Return the [x, y] coordinate for the center point of the cell that contains the specified text.  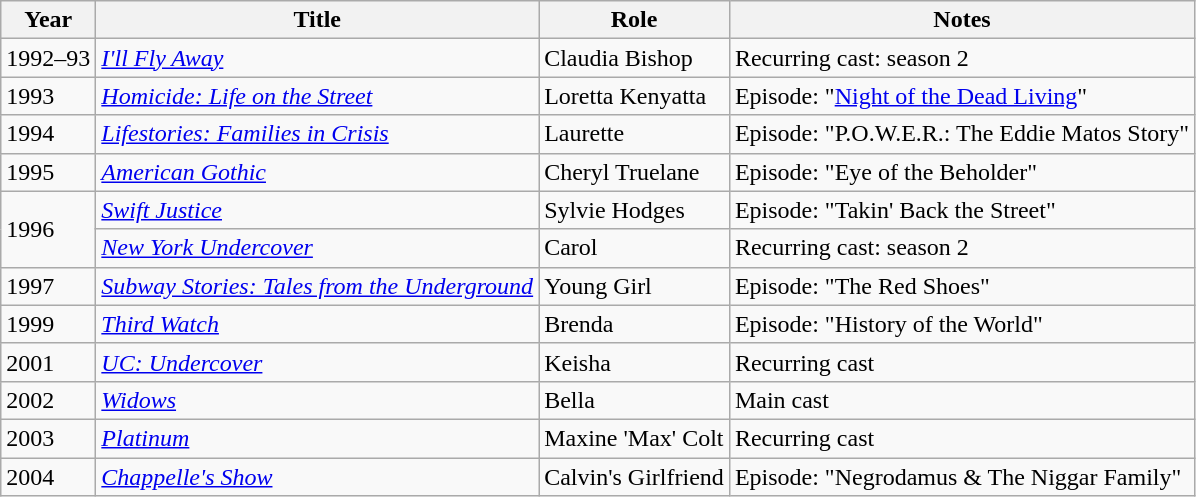
Notes [962, 20]
Keisha [634, 362]
1993 [48, 96]
1995 [48, 172]
Episode: "Night of the Dead Living" [962, 96]
Subway Stories: Tales from the Underground [318, 286]
Young Girl [634, 286]
Episode: "History of the World" [962, 324]
Homicide: Life on the Street [318, 96]
Calvin's Girlfriend [634, 477]
Brenda [634, 324]
New York Undercover [318, 248]
American Gothic [318, 172]
Episode: "P.O.W.E.R.: The Eddie Matos Story" [962, 134]
Title [318, 20]
Lifestories: Families in Crisis [318, 134]
Episode: "The Red Shoes" [962, 286]
1999 [48, 324]
Carol [634, 248]
Year [48, 20]
Bella [634, 400]
Episode: "Takin' Back the Street" [962, 210]
1992–93 [48, 58]
Widows [318, 400]
Maxine 'Max' Colt [634, 438]
1994 [48, 134]
1997 [48, 286]
Cheryl Truelane [634, 172]
UC: Undercover [318, 362]
Sylvie Hodges [634, 210]
2004 [48, 477]
Swift Justice [318, 210]
2002 [48, 400]
Role [634, 20]
Chappelle's Show [318, 477]
2003 [48, 438]
2001 [48, 362]
Platinum [318, 438]
I'll Fly Away [318, 58]
1996 [48, 229]
Main cast [962, 400]
Third Watch [318, 324]
Episode: "Negrodamus & The Niggar Family" [962, 477]
Loretta Kenyatta [634, 96]
Laurette [634, 134]
Claudia Bishop [634, 58]
Episode: "Eye of the Beholder" [962, 172]
